Output the [X, Y] coordinate of the center of the cell containing the given text.  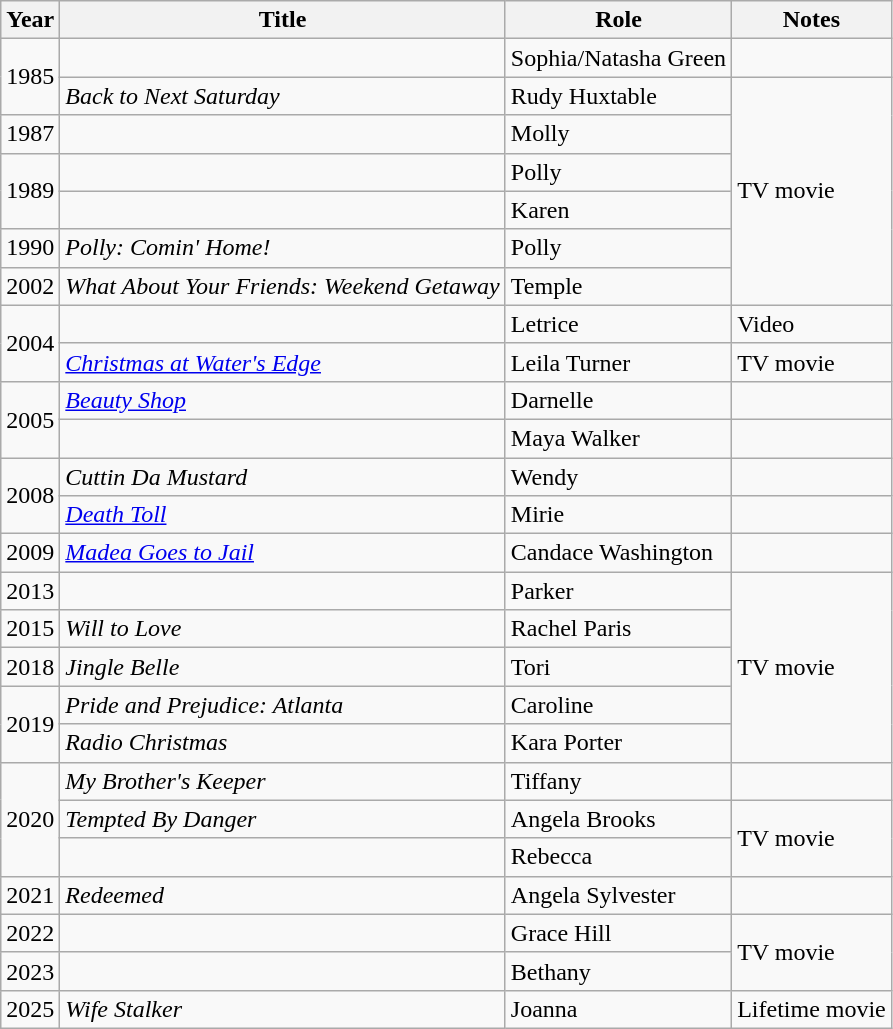
Molly [618, 134]
2009 [30, 553]
Leila Turner [618, 362]
Letrice [618, 324]
Back to Next Saturday [282, 96]
Radio Christmas [282, 743]
Notes [812, 20]
Will to Love [282, 629]
Temple [618, 286]
Video [812, 324]
Lifetime movie [812, 1009]
Karen [618, 210]
2018 [30, 667]
Redeemed [282, 895]
Maya Walker [618, 438]
2025 [30, 1009]
2008 [30, 496]
2019 [30, 724]
Cuttin Da Mustard [282, 477]
Year [30, 20]
Death Toll [282, 515]
2015 [30, 629]
2005 [30, 419]
Sophia/Natasha Green [618, 58]
1985 [30, 77]
1987 [30, 134]
Candace Washington [618, 553]
Christmas at Water's Edge [282, 362]
2023 [30, 971]
1990 [30, 248]
Wendy [618, 477]
2021 [30, 895]
My Brother's Keeper [282, 781]
Rudy Huxtable [618, 96]
Caroline [618, 705]
What About Your Friends: Weekend Getaway [282, 286]
Mirie [618, 515]
2013 [30, 591]
2022 [30, 933]
Joanna [618, 1009]
Tiffany [618, 781]
Angela Brooks [618, 819]
Kara Porter [618, 743]
Beauty Shop [282, 400]
Madea Goes to Jail [282, 553]
Wife Stalker [282, 1009]
Pride and Prejudice: Atlanta [282, 705]
2004 [30, 343]
2002 [30, 286]
Darnelle [618, 400]
Tori [618, 667]
Rebecca [618, 857]
Grace Hill [618, 933]
Polly: Comin' Home! [282, 248]
Bethany [618, 971]
1989 [30, 191]
Parker [618, 591]
Rachel Paris [618, 629]
Title [282, 20]
Tempted By Danger [282, 819]
Role [618, 20]
Angela Sylvester [618, 895]
Jingle Belle [282, 667]
2020 [30, 819]
